Pinpoint the cell where the given text exists, returning its [x, y] midpoint coordinate. 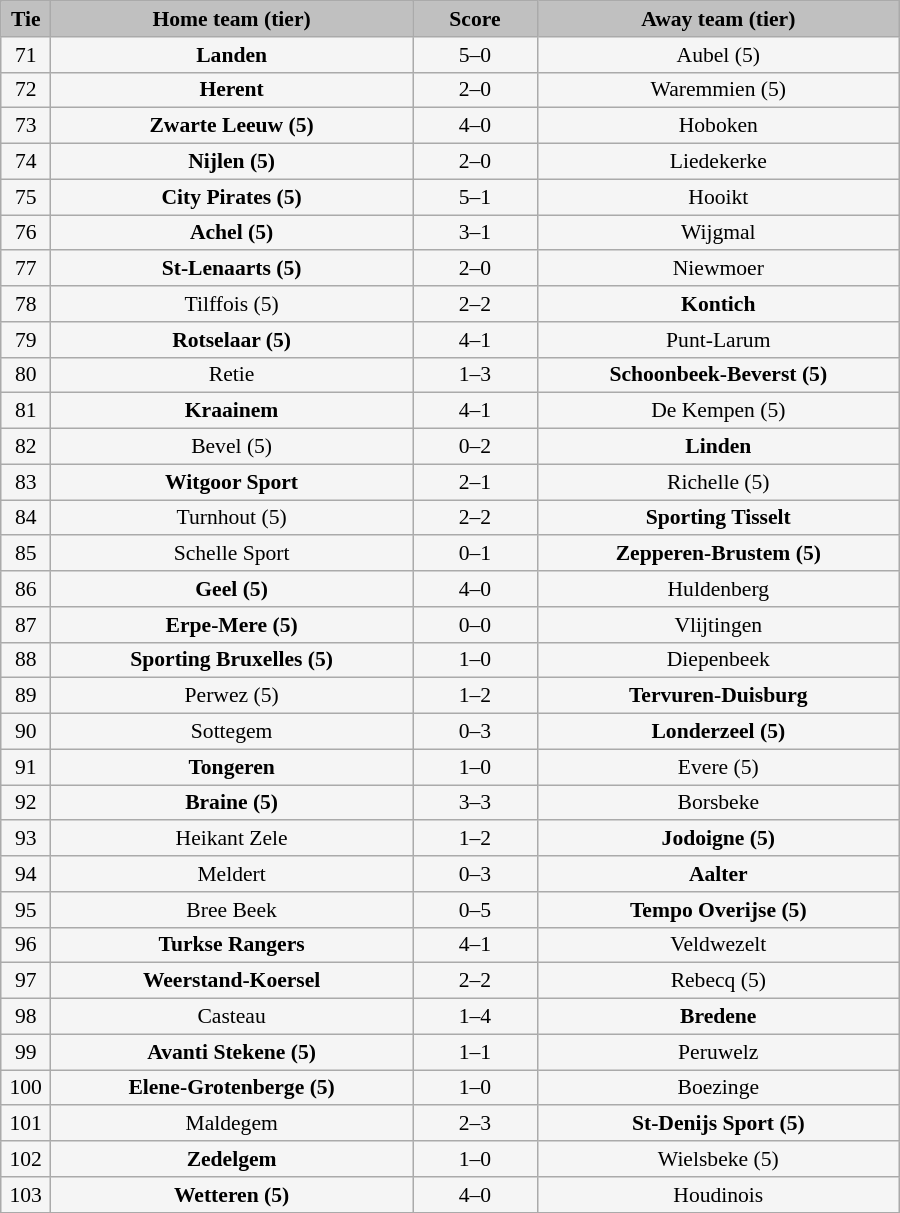
92 [26, 803]
Geel (5) [232, 589]
Londerzeel (5) [718, 732]
Hoboken [718, 126]
Zedelgem [232, 1159]
88 [26, 660]
5–1 [476, 197]
Bevel (5) [232, 447]
Houdinois [718, 1195]
Tilffois (5) [232, 304]
Turnhout (5) [232, 518]
85 [26, 554]
Kontich [718, 304]
0–5 [476, 910]
City Pirates (5) [232, 197]
98 [26, 1017]
Richelle (5) [718, 482]
Score [476, 19]
71 [26, 55]
83 [26, 482]
Avanti Stekene (5) [232, 1052]
Aalter [718, 874]
Tempo Overijse (5) [718, 910]
87 [26, 625]
77 [26, 269]
72 [26, 90]
101 [26, 1124]
Retie [232, 375]
102 [26, 1159]
Erpe-Mere (5) [232, 625]
Wielsbeke (5) [718, 1159]
3–1 [476, 233]
Tie [26, 19]
75 [26, 197]
Weerstand-Koersel [232, 981]
0–2 [476, 447]
Veldwezelt [718, 945]
Tongeren [232, 767]
0–0 [476, 625]
Meldert [232, 874]
99 [26, 1052]
100 [26, 1088]
St-Lenaarts (5) [232, 269]
Kraainem [232, 411]
73 [26, 126]
Hooikt [718, 197]
Heikant Zele [232, 839]
97 [26, 981]
86 [26, 589]
Huldenberg [718, 589]
De Kempen (5) [718, 411]
76 [26, 233]
Achel (5) [232, 233]
Sottegem [232, 732]
Schoonbeek-Beverst (5) [718, 375]
Elene-Grotenberge (5) [232, 1088]
Peruwelz [718, 1052]
Nijlen (5) [232, 162]
Linden [718, 447]
82 [26, 447]
Wetteren (5) [232, 1195]
Rebecq (5) [718, 981]
Wijgmal [718, 233]
78 [26, 304]
95 [26, 910]
Witgoor Sport [232, 482]
Landen [232, 55]
Waremmien (5) [718, 90]
81 [26, 411]
Tervuren-Duisburg [718, 696]
Punt-Larum [718, 340]
Away team (tier) [718, 19]
Boezinge [718, 1088]
1–1 [476, 1052]
3–3 [476, 803]
Niewmoer [718, 269]
0–1 [476, 554]
93 [26, 839]
Herent [232, 90]
96 [26, 945]
5–0 [476, 55]
90 [26, 732]
2–1 [476, 482]
80 [26, 375]
79 [26, 340]
Diepenbeek [718, 660]
Borsbeke [718, 803]
Vlijtingen [718, 625]
84 [26, 518]
Turkse Rangers [232, 945]
2–3 [476, 1124]
1–4 [476, 1017]
Evere (5) [718, 767]
94 [26, 874]
Maldegem [232, 1124]
Bree Beek [232, 910]
Zwarte Leeuw (5) [232, 126]
91 [26, 767]
Zepperen-Brustem (5) [718, 554]
St-Denijs Sport (5) [718, 1124]
Schelle Sport [232, 554]
Casteau [232, 1017]
74 [26, 162]
Liedekerke [718, 162]
1–3 [476, 375]
Rotselaar (5) [232, 340]
Home team (tier) [232, 19]
89 [26, 696]
103 [26, 1195]
Aubel (5) [718, 55]
Jodoigne (5) [718, 839]
Sporting Bruxelles (5) [232, 660]
Braine (5) [232, 803]
Perwez (5) [232, 696]
Bredene [718, 1017]
Sporting Tisselt [718, 518]
